Pinpoint the cell where the given text exists, returning its [x, y] midpoint coordinate. 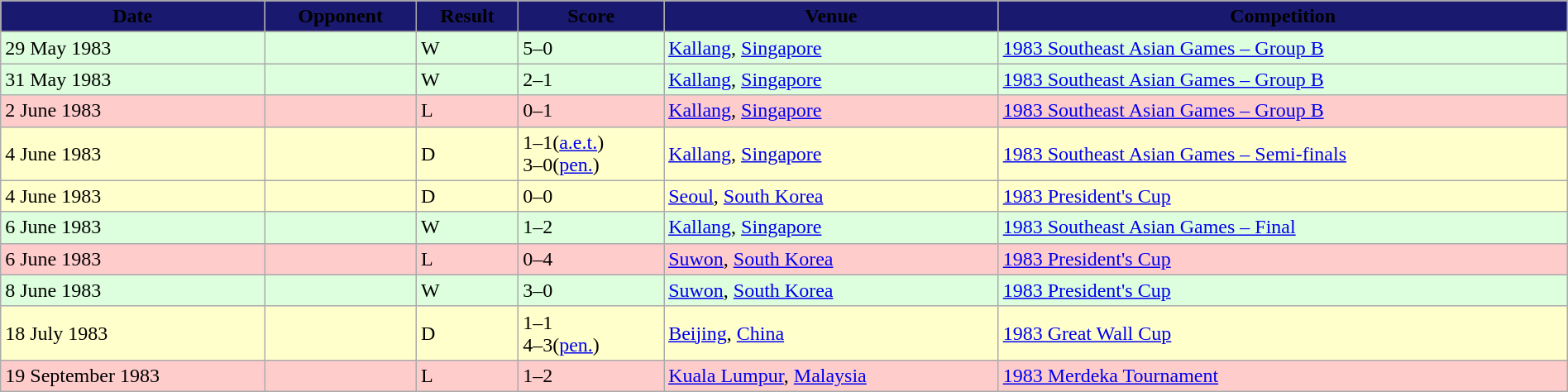
1–14–3(pen.) [591, 332]
0–0 [591, 196]
1–1(a.e.t.)3–0(pen.) [591, 154]
Result [466, 17]
5–0 [591, 48]
8 June 1983 [132, 290]
2 June 1983 [132, 111]
29 May 1983 [132, 48]
1983 Great Wall Cup [1283, 332]
2–1 [591, 79]
Venue [832, 17]
Score [591, 17]
Beijing, China [832, 332]
19 September 1983 [132, 375]
18 July 1983 [132, 332]
0–4 [591, 259]
Opponent [341, 17]
Seoul, South Korea [832, 196]
Date [132, 17]
0–1 [591, 111]
Competition [1283, 17]
3–0 [591, 290]
Kuala Lumpur, Malaysia [832, 375]
1983 Southeast Asian Games – Final [1283, 227]
31 May 1983 [132, 79]
1983 Merdeka Tournament [1283, 375]
1983 Southeast Asian Games – Semi-finals [1283, 154]
